Output the (X, Y) coordinate of the center of the cell containing the given text.  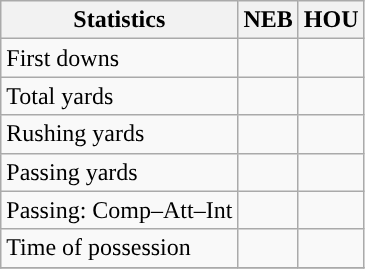
Total yards (120, 96)
Passing: Comp–Att–Int (120, 210)
First downs (120, 58)
Rushing yards (120, 134)
Time of possession (120, 248)
Statistics (120, 20)
NEB (268, 20)
HOU (331, 20)
Passing yards (120, 172)
